Capture the cell that displays the provided text and extract its (X, Y) central coordinate. 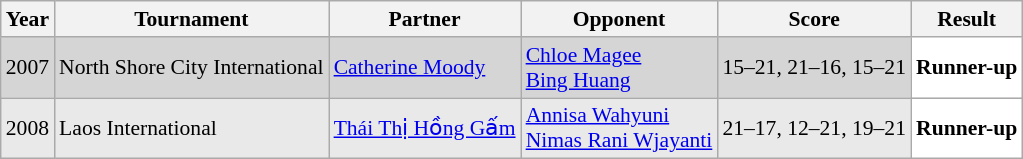
2007 (28, 68)
2008 (28, 128)
Thái Thị Hồng Gấm (425, 128)
Catherine Moody (425, 68)
Chloe Magee Bing Huang (620, 68)
Annisa Wahyuni Nimas Rani Wjayanti (620, 128)
Score (814, 19)
Partner (425, 19)
21–17, 12–21, 19–21 (814, 128)
Year (28, 19)
North Shore City International (192, 68)
Laos International (192, 128)
15–21, 21–16, 15–21 (814, 68)
Opponent (620, 19)
Tournament (192, 19)
Result (966, 19)
